Search for the cell housing the specified text and yield its (X, Y) center coordinate. 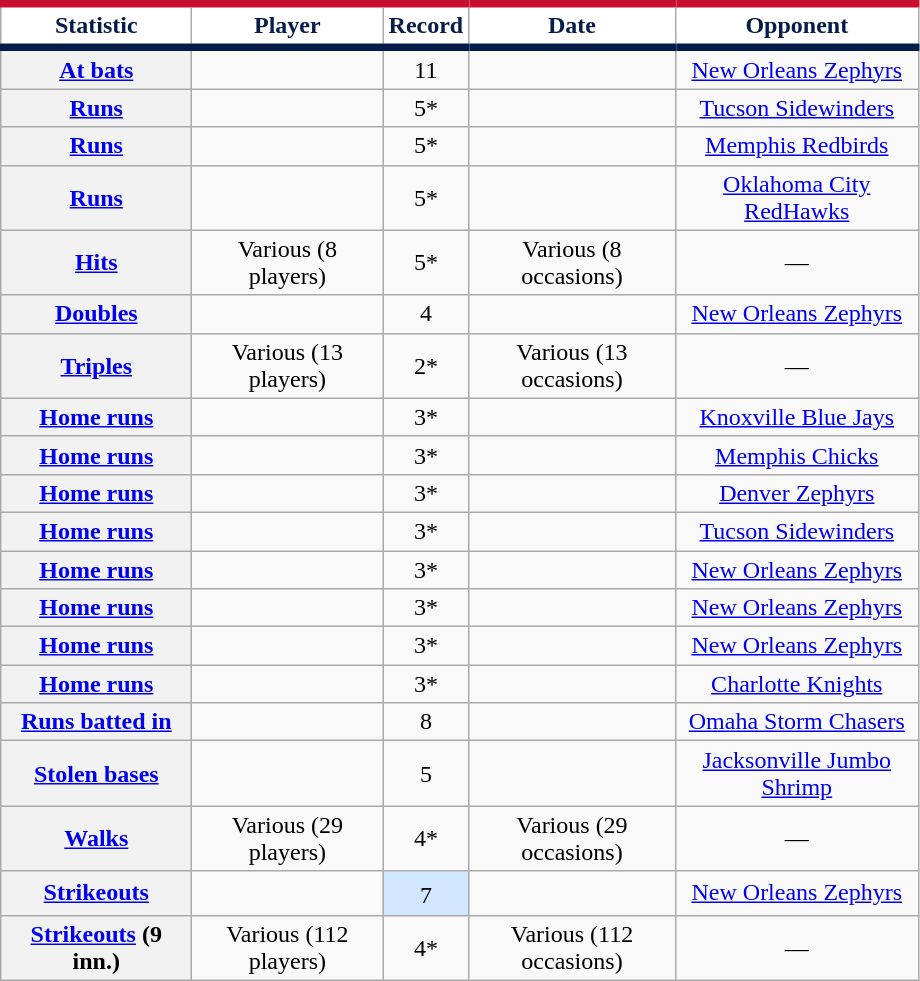
Various (8 occasions) (572, 262)
4 (426, 314)
At bats (96, 68)
Strikeouts (9 inn.) (96, 948)
Oklahoma City RedHawks (797, 198)
Memphis Redbirds (797, 146)
Doubles (96, 314)
Various (29 occasions) (572, 838)
Jacksonville Jumbo Shrimp (797, 774)
Denver Zephyrs (797, 493)
Stolen bases (96, 774)
Record (426, 26)
Strikeouts (96, 894)
Player (288, 26)
Various (112 occasions) (572, 948)
11 (426, 68)
Various (112 players) (288, 948)
Walks (96, 838)
Hits (96, 262)
Knoxville Blue Jays (797, 417)
Date (572, 26)
Runs batted in (96, 722)
7 (426, 894)
Statistic (96, 26)
8 (426, 722)
Various (13 occasions) (572, 366)
Various (13 players) (288, 366)
Memphis Chicks (797, 455)
Opponent (797, 26)
Charlotte Knights (797, 684)
Omaha Storm Chasers (797, 722)
Various (29 players) (288, 838)
2* (426, 366)
Triples (96, 366)
Various (8 players) (288, 262)
5 (426, 774)
